Return [X, Y] of the center of cell containing provided text 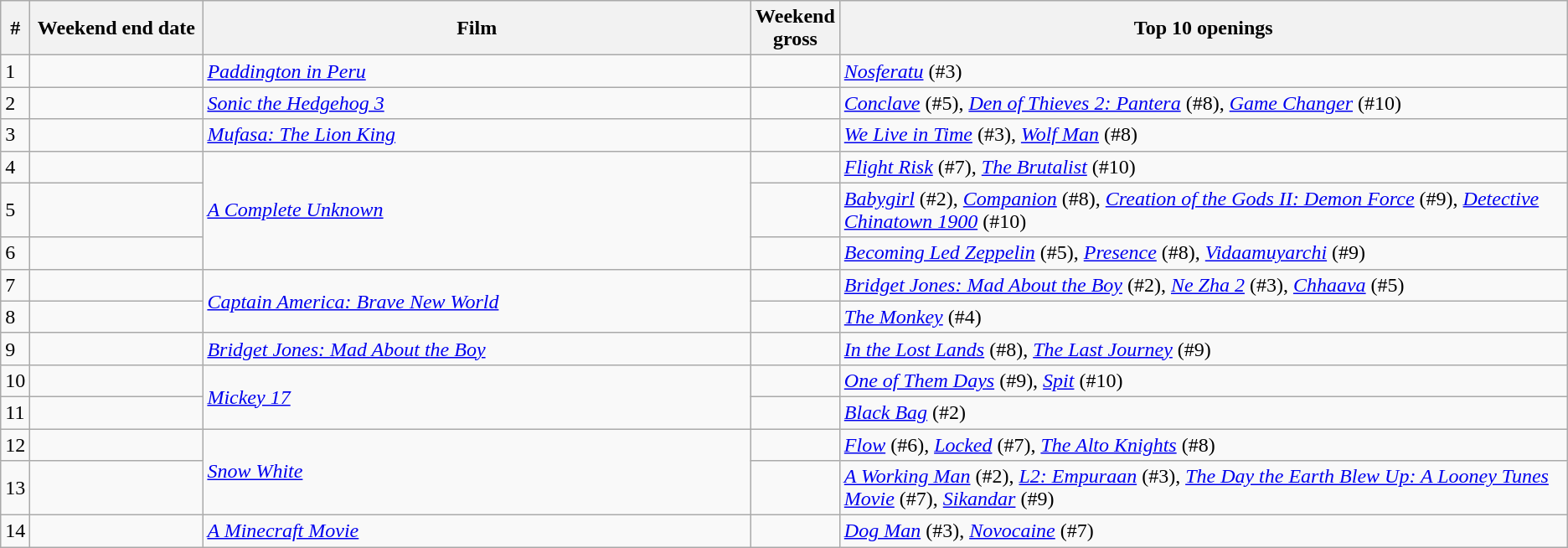
Film [477, 28]
Bridget Jones: Mad About the Boy [477, 349]
Mufasa: The Lion King [477, 135]
13 [15, 488]
Bridget Jones: Mad About the Boy (#2), Ne Zha 2 (#3), Chhaava (#5) [1203, 285]
Weekendgross [796, 28]
Flow (#6), Locked (#7), The Alto Knights (#8) [1203, 445]
2 [15, 103]
Babygirl (#2), Companion (#8), Creation of the Gods II: Demon Force (#9), Detective Chinatown 1900 (#10) [1203, 209]
In the Lost Lands (#8), The Last Journey (#9) [1203, 349]
12 [15, 445]
Snow White [477, 473]
# [15, 28]
1 [15, 71]
4 [15, 167]
Black Bag (#2) [1203, 412]
Dog Man (#3), Novocaine (#7) [1203, 531]
8 [15, 317]
A Working Man (#2), L2: Empuraan (#3), The Day the Earth Blew Up: A Looney Tunes Movie (#7), Sikandar (#9) [1203, 488]
14 [15, 531]
Nosferatu (#3) [1203, 71]
3 [15, 135]
A Complete Unknown [477, 209]
The Monkey (#4) [1203, 317]
7 [15, 285]
Sonic the Hedgehog 3 [477, 103]
One of Them Days (#9), Spit (#10) [1203, 380]
Becoming Led Zeppelin (#5), Presence (#8), Vidaamuyarchi (#9) [1203, 253]
5 [15, 209]
Flight Risk (#7), The Brutalist (#10) [1203, 167]
Weekend end date [116, 28]
A Minecraft Movie [477, 531]
Paddington in Peru [477, 71]
9 [15, 349]
6 [15, 253]
Top 10 openings [1203, 28]
We Live in Time (#3), Wolf Man (#8) [1203, 135]
10 [15, 380]
Conclave (#5), Den of Thieves 2: Pantera (#8), Game Changer (#10) [1203, 103]
Captain America: Brave New World [477, 301]
11 [15, 412]
Mickey 17 [477, 396]
